Extract the (X, Y) coordinate from the center of the cell holding the provided text.  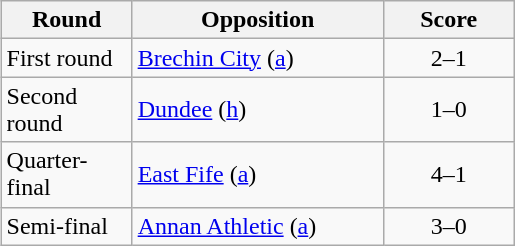
Annan Athletic (a) (258, 226)
1–0 (448, 110)
Opposition (258, 20)
East Fife (a) (258, 174)
Quarter-final (66, 174)
Dundee (h) (258, 110)
3–0 (448, 226)
Semi-final (66, 226)
Round (66, 20)
Second round (66, 110)
Score (448, 20)
2–1 (448, 58)
First round (66, 58)
Brechin City (a) (258, 58)
4–1 (448, 174)
